Find where the given text appears and provide that cell's center as [x, y] coordinate. 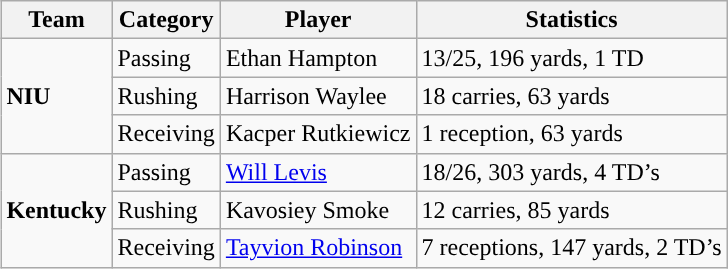
Statistics [572, 20]
Kentucky [56, 210]
Ethan Hampton [318, 58]
1 reception, 63 yards [572, 134]
12 carries, 85 yards [572, 210]
18/26, 303 yards, 4 TD’s [572, 172]
Harrison Waylee [318, 96]
18 carries, 63 yards [572, 96]
NIU [56, 96]
Will Levis [318, 172]
Category [166, 20]
7 receptions, 147 yards, 2 TD’s [572, 248]
Kavosiey Smoke [318, 210]
Team [56, 20]
Kacper Rutkiewicz [318, 134]
13/25, 196 yards, 1 TD [572, 58]
Player [318, 20]
Tayvion Robinson [318, 248]
